Scan for the cell matching the given text and deliver its (X, Y) coordinate at center. 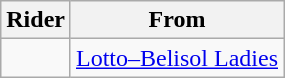
From (176, 20)
Lotto–Belisol Ladies (176, 58)
Rider (36, 20)
